Extract the [X, Y] coordinate from the center of the cell holding the provided text.  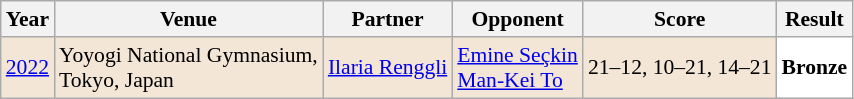
Year [28, 19]
Bronze [815, 68]
2022 [28, 68]
Ilaria Renggli [388, 68]
Score [680, 19]
Venue [188, 19]
21–12, 10–21, 14–21 [680, 68]
Emine Seçkin Man-Kei To [518, 68]
Partner [388, 19]
Yoyogi National Gymnasium,Tokyo, Japan [188, 68]
Result [815, 19]
Opponent [518, 19]
